Scan for the cell matching the given text and deliver its (X, Y) coordinate at center. 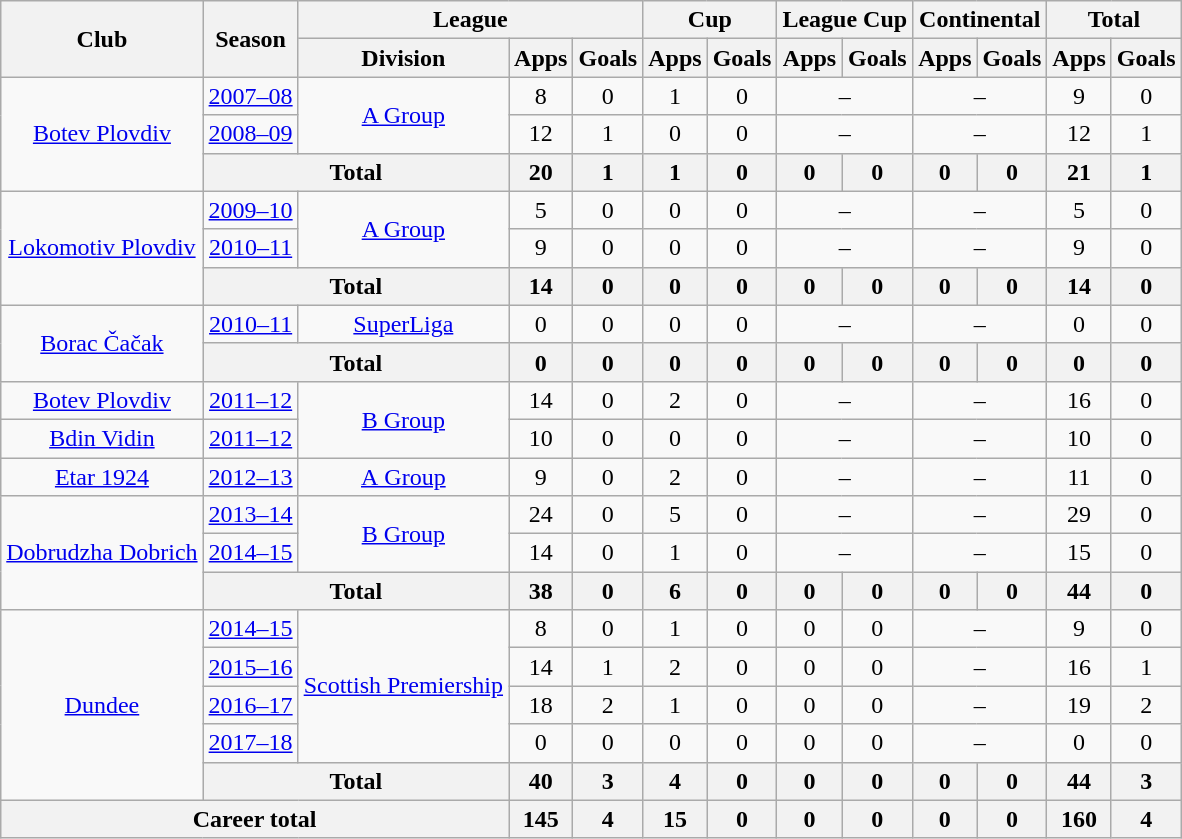
Dobrudzha Dobrich (102, 553)
11 (1079, 477)
Career total (255, 819)
Scottish Premiership (403, 686)
Division (403, 58)
29 (1079, 515)
Continental (980, 20)
2009–10 (250, 210)
Etar 1924 (102, 477)
Cup (710, 20)
Lokomotiv Plovdiv (102, 248)
6 (675, 591)
160 (1079, 819)
38 (541, 591)
40 (541, 781)
20 (541, 172)
League Cup (845, 20)
2015–16 (250, 667)
2016–17 (250, 705)
24 (541, 515)
18 (541, 705)
Club (102, 39)
2007–08 (250, 96)
2008–09 (250, 134)
19 (1079, 705)
21 (1079, 172)
Borac Čačak (102, 343)
2013–14 (250, 515)
А Group (403, 477)
League (470, 20)
2017–18 (250, 743)
Dundee (102, 705)
Bdin Vidin (102, 438)
145 (541, 819)
2012–13 (250, 477)
SuperLiga (403, 324)
Season (250, 39)
